Determine the (X, Y) coordinate at the center of the cell enclosing the given text.  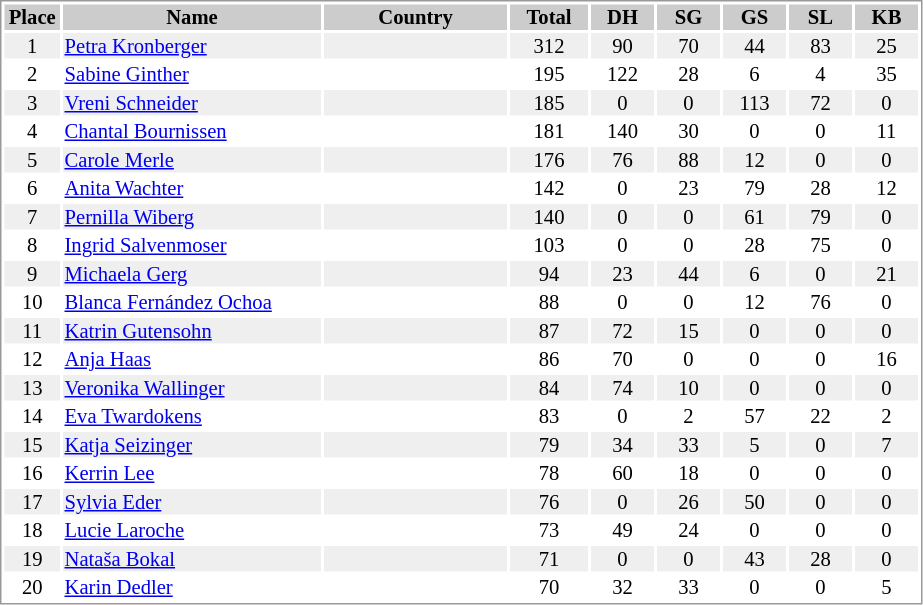
25 (886, 46)
34 (622, 445)
Kerrin Lee (192, 473)
8 (32, 245)
DH (622, 17)
19 (32, 559)
Vreni Schneider (192, 103)
86 (549, 359)
Eva Twardokens (192, 417)
Ingrid Salvenmoser (192, 245)
312 (549, 46)
195 (549, 75)
Katrin Gutensohn (192, 331)
78 (549, 473)
Lucie Laroche (192, 531)
60 (622, 473)
Katja Seizinger (192, 445)
3 (32, 103)
Chantal Bournissen (192, 131)
Place (32, 17)
Veronika Wallinger (192, 388)
71 (549, 559)
Sylvia Eder (192, 502)
50 (754, 502)
Karin Dedler (192, 587)
Country (416, 17)
75 (820, 245)
185 (549, 103)
Carole Merle (192, 160)
SG (688, 17)
SL (820, 17)
20 (32, 587)
30 (688, 131)
14 (32, 417)
94 (549, 274)
122 (622, 75)
Total (549, 17)
Sabine Ginther (192, 75)
21 (886, 274)
73 (549, 531)
1 (32, 46)
26 (688, 502)
142 (549, 189)
Blanca Fernández Ochoa (192, 303)
22 (820, 417)
Pernilla Wiberg (192, 217)
103 (549, 245)
Michaela Gerg (192, 274)
Anja Haas (192, 359)
17 (32, 502)
87 (549, 331)
32 (622, 587)
Anita Wachter (192, 189)
Name (192, 17)
74 (622, 388)
113 (754, 103)
84 (549, 388)
Nataša Bokal (192, 559)
GS (754, 17)
90 (622, 46)
176 (549, 160)
181 (549, 131)
57 (754, 417)
35 (886, 75)
49 (622, 531)
13 (32, 388)
Petra Kronberger (192, 46)
24 (688, 531)
43 (754, 559)
61 (754, 217)
9 (32, 274)
KB (886, 17)
